Capture the cell that displays the provided text and extract its [X, Y] central coordinate. 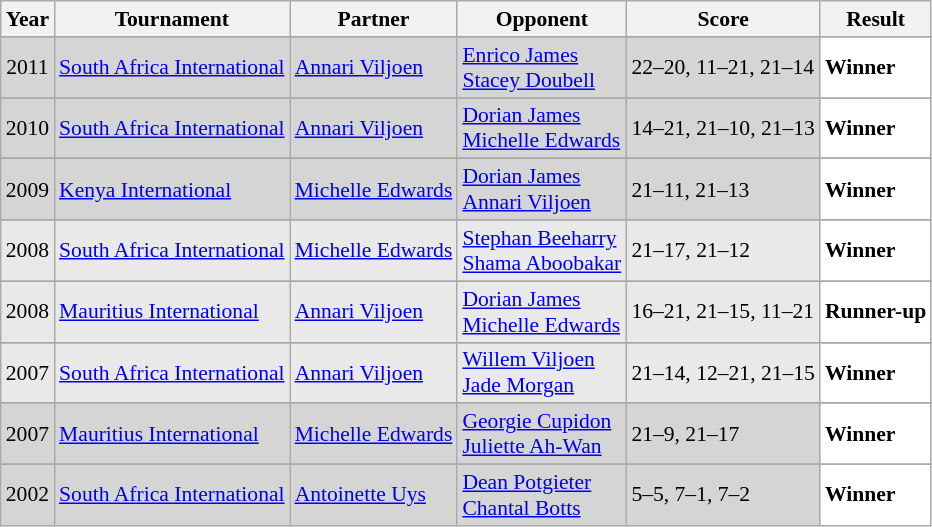
Partner [374, 19]
2002 [28, 496]
Dean Potgieter Chantal Botts [542, 496]
Enrico James Stacey Doubell [542, 68]
21–11, 21–13 [723, 190]
14–21, 21–10, 21–13 [723, 128]
Runner-up [876, 312]
2010 [28, 128]
Georgie Cupidon Juliette Ah-Wan [542, 434]
Stephan Beeharry Shama Aboobakar [542, 250]
Antoinette Uys [374, 496]
2009 [28, 190]
Result [876, 19]
Opponent [542, 19]
2011 [28, 68]
Year [28, 19]
21–17, 21–12 [723, 250]
22–20, 11–21, 21–14 [723, 68]
21–9, 21–17 [723, 434]
Dorian James Annari Viljoen [542, 190]
16–21, 21–15, 11–21 [723, 312]
5–5, 7–1, 7–2 [723, 496]
Willem Viljoen Jade Morgan [542, 372]
Tournament [172, 19]
21–14, 12–21, 21–15 [723, 372]
Score [723, 19]
Kenya International [172, 190]
